Provide the [X, Y] coordinate of the cell's center where the given text is located.  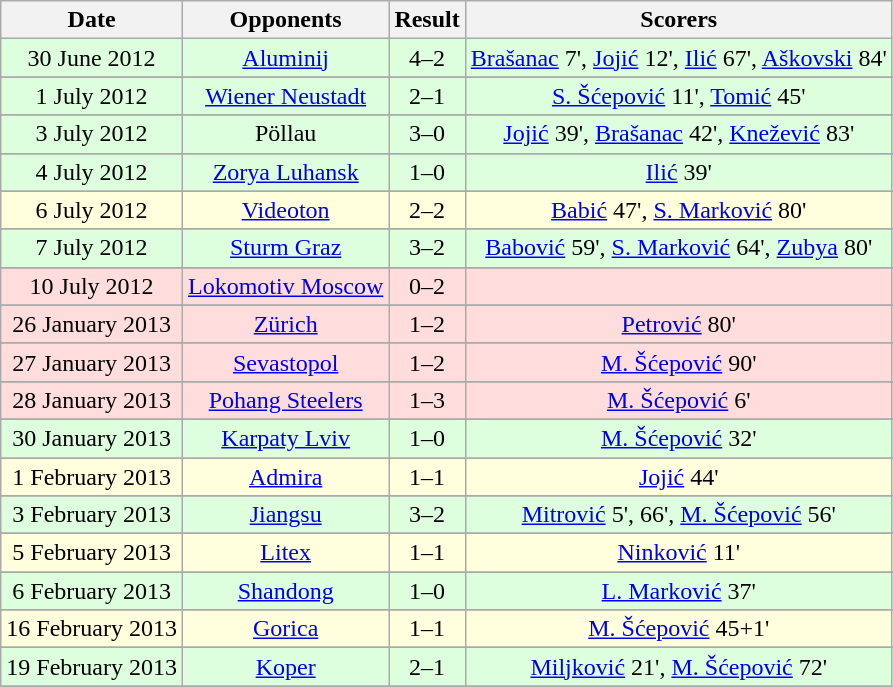
Jojić 44' [678, 477]
1 February 2013 [92, 477]
3 July 2012 [92, 134]
Sevastopol [285, 362]
M. Šćepović 45+1' [678, 629]
0–2 [427, 286]
Mitrović 5', 66', M. Šćepović 56' [678, 515]
S. Šćepović 11', Tomić 45' [678, 96]
Result [427, 20]
M. Šćepović 6' [678, 400]
Ninković 11' [678, 553]
Pöllau [285, 134]
30 June 2012 [92, 58]
Shandong [285, 591]
1 July 2012 [92, 96]
Karpaty Lviv [285, 438]
10 July 2012 [92, 286]
Babić 47', S. Marković 80' [678, 210]
Zorya Luhansk [285, 172]
3 February 2013 [92, 515]
Jiangsu [285, 515]
Sturm Graz [285, 248]
Admira [285, 477]
6 July 2012 [92, 210]
Opponents [285, 20]
L. Marković 37' [678, 591]
16 February 2013 [92, 629]
7 July 2012 [92, 248]
Lokomotiv Moscow [285, 286]
M. Šćepović 90' [678, 362]
Jojić 39', Brašanac 42', Knežević 83' [678, 134]
Miljković 21', M. Šćepović 72' [678, 667]
28 January 2013 [92, 400]
Petrović 80' [678, 324]
Zürich [285, 324]
Gorica [285, 629]
Litex [285, 553]
Ilić 39' [678, 172]
Babović 59', S. Marković 64', Zubya 80' [678, 248]
26 January 2013 [92, 324]
Aluminij [285, 58]
Brašanac 7', Jojić 12', Ilić 67', Aškovski 84' [678, 58]
Pohang Steelers [285, 400]
Wiener Neustadt [285, 96]
27 January 2013 [92, 362]
Videoton [285, 210]
Date [92, 20]
4 July 2012 [92, 172]
M. Šćepović 32' [678, 438]
1–3 [427, 400]
30 January 2013 [92, 438]
5 February 2013 [92, 553]
Scorers [678, 20]
3–0 [427, 134]
4–2 [427, 58]
6 February 2013 [92, 591]
19 February 2013 [92, 667]
2–2 [427, 210]
Koper [285, 667]
